Return (X, Y) of the center of cell containing provided text 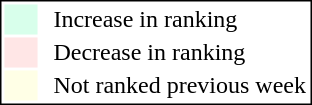
Decrease in ranking (180, 53)
Increase in ranking (180, 19)
Not ranked previous week (180, 85)
